Identify which cell holds the provided text, then report its [x, y] central coordinate. 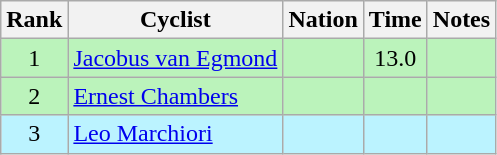
2 [34, 96]
13.0 [395, 58]
Time [395, 20]
Rank [34, 20]
Cyclist [176, 20]
1 [34, 58]
Ernest Chambers [176, 96]
Nation [323, 20]
Jacobus van Egmond [176, 58]
Leo Marchiori [176, 134]
Notes [461, 20]
3 [34, 134]
